Scan for the cell matching the given text and deliver its [X, Y] coordinate at center. 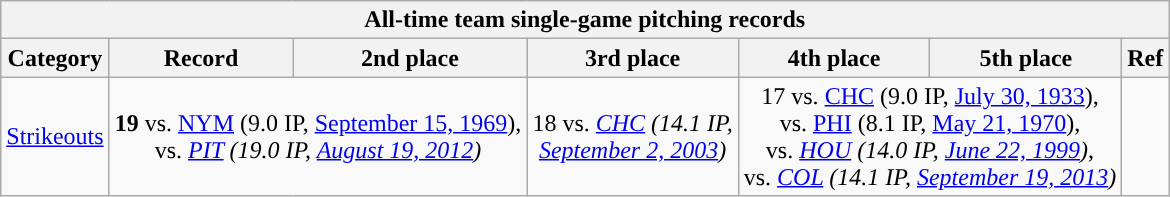
19 vs. NYM (9.0 IP, September 15, 1969),vs. PIT (19.0 IP, August 19, 2012) [318, 136]
3rd place [632, 58]
Ref [1146, 58]
5th place [1026, 58]
2nd place [410, 58]
4th place [834, 58]
Strikeouts [55, 136]
Record [201, 58]
Category [55, 58]
All-time team single-game pitching records [585, 20]
18 vs. CHC (14.1 IP,September 2, 2003) [632, 136]
17 vs. CHC (9.0 IP, July 30, 1933),vs. PHI (8.1 IP, May 21, 1970),vs. HOU (14.0 IP, June 22, 1999),vs. COL (14.1 IP, September 19, 2013) [930, 136]
